Extract the (X, Y) coordinate from the center of the cell holding the provided text.  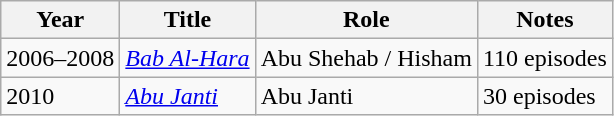
30 episodes (544, 96)
Title (188, 20)
2010 (60, 96)
Notes (544, 20)
2006–2008 (60, 58)
Role (366, 20)
110 episodes (544, 58)
Bab Al-Hara (188, 58)
Year (60, 20)
Abu Shehab / Hisham (366, 58)
